Find where the given text appears and provide that cell's center as [X, Y] coordinate. 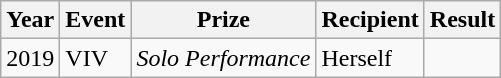
Result [462, 20]
Event [96, 20]
Recipient [370, 20]
Prize [224, 20]
Solo Performance [224, 58]
2019 [30, 58]
VIV [96, 58]
Herself [370, 58]
Year [30, 20]
